For the text-containing cell, return its midpoint in (x, y) coordinate format. 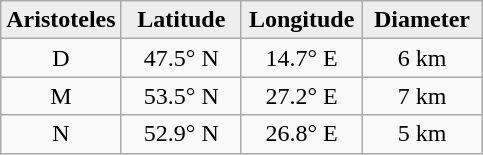
27.2° E (301, 96)
7 km (422, 96)
5 km (422, 134)
Latitude (181, 20)
26.8° E (301, 134)
53.5° N (181, 96)
D (61, 58)
47.5° N (181, 58)
M (61, 96)
Aristoteles (61, 20)
N (61, 134)
Longitude (301, 20)
14.7° E (301, 58)
52.9° N (181, 134)
6 km (422, 58)
Diameter (422, 20)
